Find where the given text appears and provide that cell's center as [X, Y] coordinate. 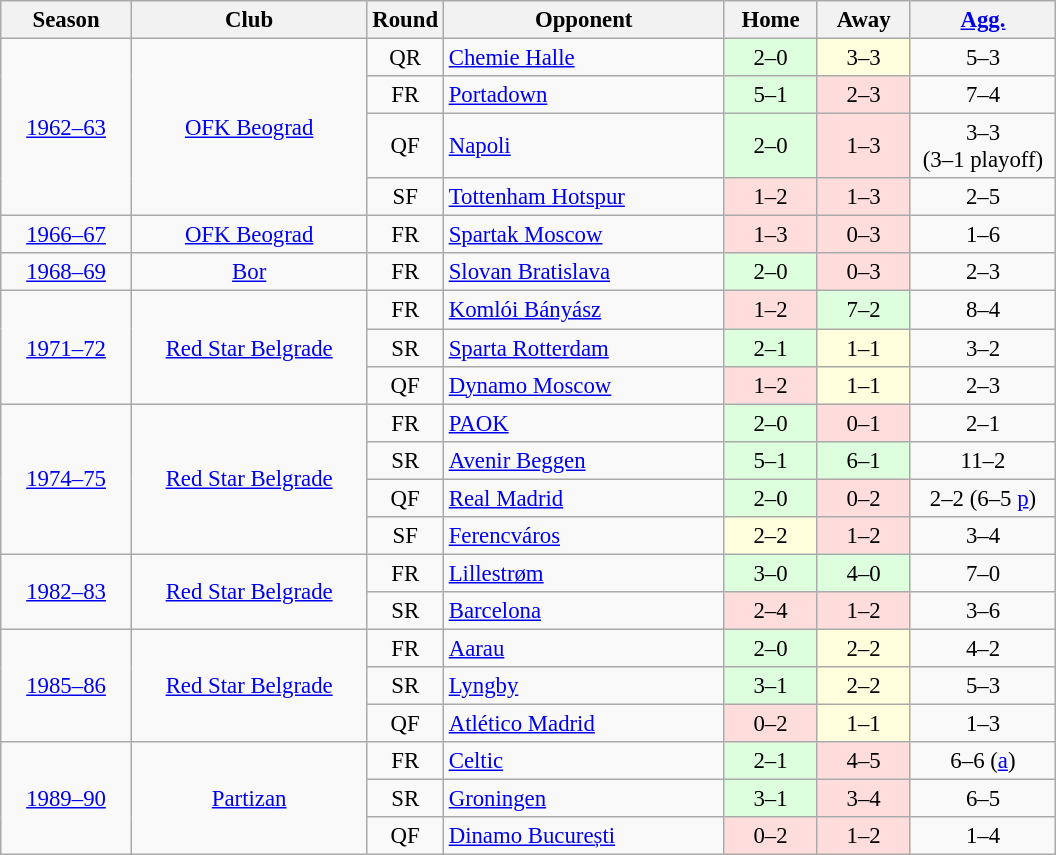
1974–75 [66, 479]
Agg. [983, 20]
Season [66, 20]
3–6 [983, 611]
1962–63 [66, 128]
Lillestrøm [584, 573]
Komlói Bányász [584, 310]
4–5 [864, 761]
Chemie Halle [584, 58]
Away [864, 20]
6–1 [864, 460]
7–2 [864, 310]
Opponent [584, 20]
Portadown [584, 95]
Barcelona [584, 611]
Ferencváros [584, 536]
4–0 [864, 573]
Aarau [584, 648]
3–3 [864, 58]
1–6 [983, 235]
6–6 (a) [983, 761]
Round [405, 20]
4–2 [983, 648]
1968–69 [66, 273]
Dynamo Moscow [584, 385]
2–4 [770, 611]
7–4 [983, 95]
1989–90 [66, 798]
2–2 (6–5 p) [983, 498]
8–4 [983, 310]
Spartak Moscow [584, 235]
11–2 [983, 460]
2–5 [983, 197]
Lyngby [584, 686]
Celtic [584, 761]
3–2 [983, 348]
1–4 [983, 836]
Napoli [584, 146]
1971–72 [66, 348]
3–0 [770, 573]
Avenir Beggen [584, 460]
1966–67 [66, 235]
7–0 [983, 573]
Dinamo București [584, 836]
Groningen [584, 799]
Club [249, 20]
Slovan Bratislava [584, 273]
Bor [249, 273]
Tottenham Hotspur [584, 197]
Partizan [249, 798]
Atlético Madrid [584, 724]
6–5 [983, 799]
1985–86 [66, 686]
Home [770, 20]
PAOK [584, 423]
Real Madrid [584, 498]
Sparta Rotterdam [584, 348]
1982–83 [66, 592]
3–3(3–1 playoff) [983, 146]
QR [405, 58]
0–1 [864, 423]
